Capture the cell that displays the provided text and extract its [X, Y] central coordinate. 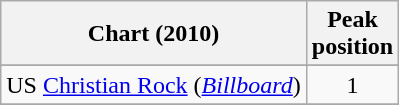
US Christian Rock (Billboard) [154, 85]
Peak position [352, 34]
1 [352, 85]
Chart (2010) [154, 34]
